Provide the (x, y) coordinate of the cell's center where the given text is located.  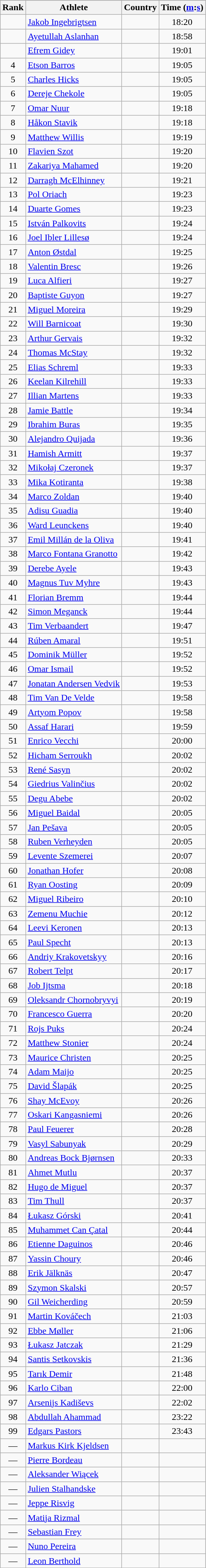
Ebbe Møller (74, 1330)
9 (13, 137)
20:20 (182, 1014)
Job Ijtsma (74, 985)
Markus Kirk Kjeldsen (74, 1446)
62 (13, 899)
24 (13, 353)
73 (13, 1057)
Derebe Ayele (74, 568)
Szymon Skalski (74, 1287)
Jonatan Andersen Vedvik (74, 683)
Darragh McElhinney (74, 180)
19:34 (182, 410)
Karlo Ciban (74, 1388)
21:06 (182, 1330)
Jonathan Hofer (74, 870)
41 (13, 597)
19:59 (182, 727)
Matija Rizmal (74, 1517)
65 (13, 942)
Will Barnicoat (74, 324)
Etson Barros (74, 65)
Miguel Ribeiro (74, 899)
67 (13, 971)
81 (13, 1172)
40 (13, 583)
59 (13, 856)
Sebastian Frey (74, 1532)
90 (13, 1302)
Omar Nuur (74, 108)
13 (13, 195)
7 (13, 108)
22 (13, 324)
19:53 (182, 683)
70 (13, 1014)
48 (13, 698)
95 (13, 1374)
Robert Telpt (74, 971)
Degu Abebe (74, 798)
Łukasz Górski (74, 1215)
20:41 (182, 1215)
Tim Thull (74, 1201)
68 (13, 985)
Giedrius Valinčius (74, 784)
64 (13, 928)
Assaf Harari (74, 727)
Florian Bremm (74, 597)
39 (13, 568)
Jeppe Risvig (74, 1503)
91 (13, 1316)
Flavien Szot (74, 151)
82 (13, 1187)
Adam Maijo (74, 1072)
David Šlapák (74, 1086)
Leon Berthold (74, 1561)
61 (13, 885)
18:58 (182, 36)
Julien Stalhandske (74, 1489)
56 (13, 813)
Jan Pešava (74, 827)
Matthew Stonier (74, 1043)
Tim Verbaandert (74, 626)
57 (13, 827)
20:59 (182, 1302)
30 (13, 439)
44 (13, 640)
20:28 (182, 1129)
Hamish Armitt (74, 453)
Martin Kováčech (74, 1316)
27 (13, 396)
Charles Hicks (74, 79)
11 (13, 165)
20:00 (182, 741)
34 (13, 496)
84 (13, 1215)
32 (13, 468)
Ruben Verheyden (74, 841)
55 (13, 798)
Dereje Chekole (74, 94)
47 (13, 683)
20:19 (182, 1000)
37 (13, 540)
Mika Kotiranta (74, 482)
16 (13, 238)
20 (13, 295)
98 (13, 1417)
Levente Szemerei (74, 856)
20:33 (182, 1158)
19:36 (182, 439)
Łukasz Jatczak (74, 1345)
12 (13, 180)
94 (13, 1359)
Abdullah Ahammad (74, 1417)
33 (13, 482)
19:30 (182, 324)
Time (m:s) (182, 8)
Maurice Christen (74, 1057)
Country (140, 8)
Magnus Tuv Myhre (74, 583)
Pol Oriach (74, 195)
Emil Millán de la Oliva (74, 540)
49 (13, 712)
István Palkovits (74, 223)
Francesco Guerra (74, 1014)
19:41 (182, 540)
Oleksandr Chornobryvyi (74, 1000)
45 (13, 655)
Marco Fontana Granotto (74, 554)
29 (13, 425)
72 (13, 1043)
19:42 (182, 554)
Arthur Gervais (74, 338)
Dominik Müller (74, 655)
Mikołaj Czeronek (74, 468)
50 (13, 727)
Rojs Puks (74, 1028)
18 (13, 266)
Omar Ismail (74, 669)
20:44 (182, 1230)
Rúben Amaral (74, 640)
Pierre Bordeau (74, 1460)
Ward Leunckens (74, 525)
20:57 (182, 1287)
Illian Martens (74, 396)
Ahmet Mutlu (74, 1172)
19:35 (182, 425)
Zakariya Mahamed (74, 165)
69 (13, 1000)
Santis Setkovskis (74, 1359)
99 (13, 1431)
25 (13, 367)
46 (13, 669)
31 (13, 453)
93 (13, 1345)
Baptiste Guyon (74, 295)
Athlete (74, 8)
92 (13, 1330)
Joel Ibler Lillesø (74, 238)
14 (13, 209)
Paul Feuerer (74, 1129)
Håkon Stavik (74, 122)
36 (13, 525)
Aleksander Wiącek (74, 1474)
Hugo de Miguel (74, 1187)
Ibrahim Buras (74, 425)
20:47 (182, 1273)
71 (13, 1028)
43 (13, 626)
Gil Weicherding (74, 1302)
Efrem Gidey (74, 51)
35 (13, 511)
66 (13, 957)
22:00 (182, 1388)
51 (13, 741)
23 (13, 338)
17 (13, 252)
Thomas McStay (74, 353)
97 (13, 1403)
54 (13, 784)
10 (13, 151)
52 (13, 755)
28 (13, 410)
20:18 (182, 985)
Valentin Bresc (74, 266)
Tarık Demir (74, 1374)
21 (13, 309)
Jamie Battle (74, 410)
74 (13, 1072)
Luca Alfieri (74, 281)
19:01 (182, 51)
8 (13, 122)
21:36 (182, 1359)
6 (13, 94)
Leevi Keronen (74, 928)
Edgars Pastors (74, 1431)
4 (13, 65)
René Sasyn (74, 770)
20:08 (182, 870)
19:47 (182, 626)
42 (13, 611)
Jakob Ingebrigtsen (74, 22)
77 (13, 1115)
83 (13, 1201)
Shay McEvoy (74, 1101)
Enrico Vecchi (74, 741)
20:09 (182, 885)
87 (13, 1259)
19 (13, 281)
20:29 (182, 1144)
Matthew Willis (74, 137)
Rank (13, 8)
23:22 (182, 1417)
Alejandro Quijada (74, 439)
20:12 (182, 914)
21:29 (182, 1345)
80 (13, 1158)
60 (13, 870)
75 (13, 1086)
20:17 (182, 971)
19:21 (182, 180)
15 (13, 223)
Artyom Popov (74, 712)
76 (13, 1101)
5 (13, 79)
79 (13, 1144)
88 (13, 1273)
20:10 (182, 899)
Miguel Moreira (74, 309)
Anton Østdal (74, 252)
23:43 (182, 1431)
19:51 (182, 640)
Ryan Oosting (74, 885)
Zemenu Muchie (74, 914)
Nuno Pereira (74, 1546)
19:29 (182, 309)
58 (13, 841)
19:26 (182, 266)
Muhammet Can Çatal (74, 1230)
20:16 (182, 957)
22:02 (182, 1403)
Miguel Baidal (74, 813)
86 (13, 1244)
21:48 (182, 1374)
89 (13, 1287)
Andriy Krakovetskyy (74, 957)
18:20 (182, 22)
20:07 (182, 856)
Elias Schreml (74, 367)
38 (13, 554)
Arsenijs Kadiševs (74, 1403)
96 (13, 1388)
21:03 (182, 1316)
Oskari Kangasniemi (74, 1115)
Ayetullah Aslanhan (74, 36)
63 (13, 914)
Yassin Choury (74, 1259)
Hicham Serroukh (74, 755)
Duarte Gomes (74, 209)
Andreas Bock Bjørnsen (74, 1158)
Keelan Kilrehill (74, 381)
Marco Zoldan (74, 496)
Tim Van De Velde (74, 698)
78 (13, 1129)
Paul Specht (74, 942)
Erik Jälknäs (74, 1273)
Adisu Guadia (74, 511)
Etienne Daguinos (74, 1244)
26 (13, 381)
85 (13, 1230)
19:19 (182, 137)
53 (13, 770)
Simon Meganck (74, 611)
Vasyl Sabunyak (74, 1144)
19:38 (182, 482)
19:25 (182, 252)
